Identify which cell holds the provided text, then report its (x, y) central coordinate. 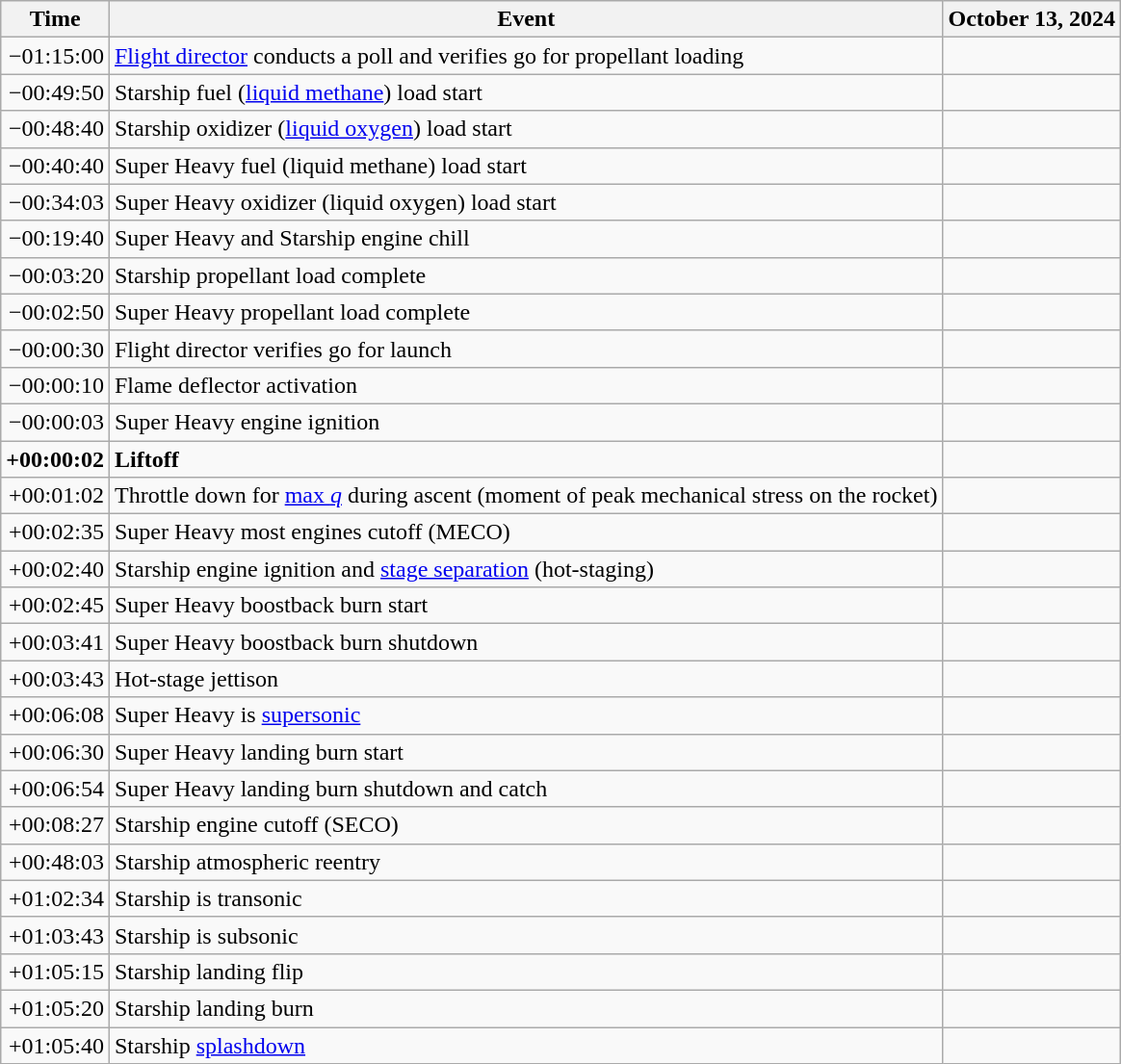
+01:03:43 (56, 935)
Super Heavy fuel (liquid methane) load start (526, 166)
Hot-stage jettison (526, 679)
Flame deflector activation (526, 385)
−00:00:30 (56, 349)
October 13, 2024 (1032, 19)
Event (526, 19)
+00:03:41 (56, 642)
−00:19:40 (56, 239)
−00:00:10 (56, 385)
Super Heavy landing burn shutdown and catch (526, 789)
Super Heavy oxidizer (liquid oxygen) load start (526, 202)
−00:49:50 (56, 92)
Starship is subsonic (526, 935)
Starship is transonic (526, 898)
−00:00:03 (56, 422)
+00:02:40 (56, 569)
Super Heavy engine ignition (526, 422)
+00:02:45 (56, 606)
+00:01:02 (56, 496)
+01:05:20 (56, 1008)
Flight director conducts a poll and verifies go for propellant loading (526, 56)
−01:15:00 (56, 56)
Super Heavy boostback burn start (526, 606)
−00:40:40 (56, 166)
+00:08:27 (56, 825)
+01:05:15 (56, 972)
+00:00:02 (56, 459)
+00:03:43 (56, 679)
+00:02:35 (56, 532)
−00:48:40 (56, 129)
+00:48:03 (56, 862)
Throttle down for max q during ascent (moment of peak mechanical stress on the rocket) (526, 496)
Starship engine cutoff (SECO) (526, 825)
−00:03:20 (56, 275)
Starship engine ignition and stage separation (hot-staging) (526, 569)
+01:05:40 (56, 1045)
Starship atmospheric reentry (526, 862)
+00:06:30 (56, 752)
Super Heavy is supersonic (526, 715)
Super Heavy most engines cutoff (MECO) (526, 532)
Super Heavy boostback burn shutdown (526, 642)
Time (56, 19)
Super Heavy landing burn start (526, 752)
+00:06:08 (56, 715)
+00:06:54 (56, 789)
Starship propellant load complete (526, 275)
Liftoff (526, 459)
Starship splashdown (526, 1045)
Flight director verifies go for launch (526, 349)
Starship oxidizer (liquid oxygen) load start (526, 129)
Super Heavy propellant load complete (526, 312)
Starship landing flip (526, 972)
−00:34:03 (56, 202)
−00:02:50 (56, 312)
Starship landing burn (526, 1008)
+01:02:34 (56, 898)
Super Heavy and Starship engine chill (526, 239)
Starship fuel (liquid methane) load start (526, 92)
